Extract the (X, Y) coordinate from the center of the cell holding the provided text.  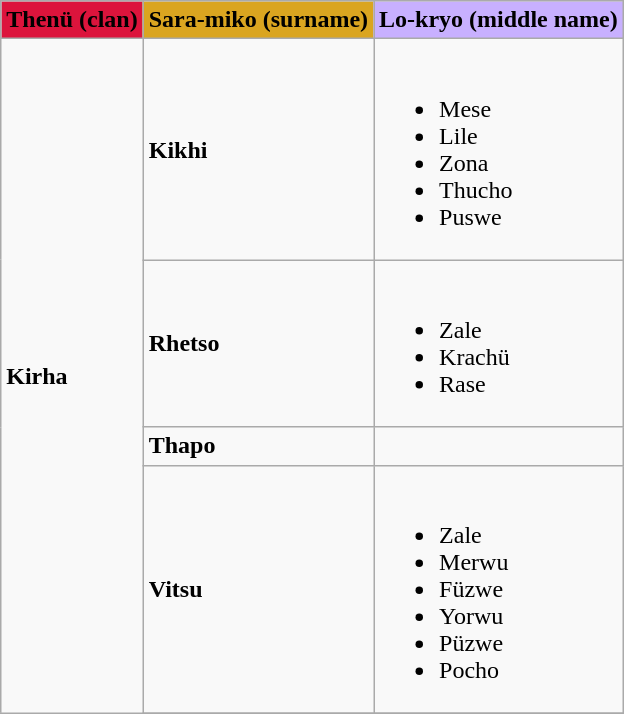
Lo-kryo (middle name) (499, 20)
ZaleMerwuFüzweYorwuPüzwePocho (499, 589)
Thenü (clan) (72, 20)
ZaleKrachüRase (499, 344)
Vitsu (258, 589)
Kikhi (258, 150)
Kirha (72, 376)
Thapo (258, 446)
MeseLileZonaThuchoPuswe (499, 150)
Rhetso (258, 344)
Sara-miko (surname) (258, 20)
